Capture the cell that displays the provided text and extract its (X, Y) central coordinate. 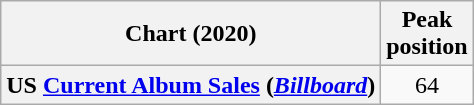
Chart (2020) (191, 34)
64 (427, 85)
US Current Album Sales (Billboard) (191, 85)
Peak position (427, 34)
